Detect which cell encompasses the target text, then output its (X, Y) center coordinate. 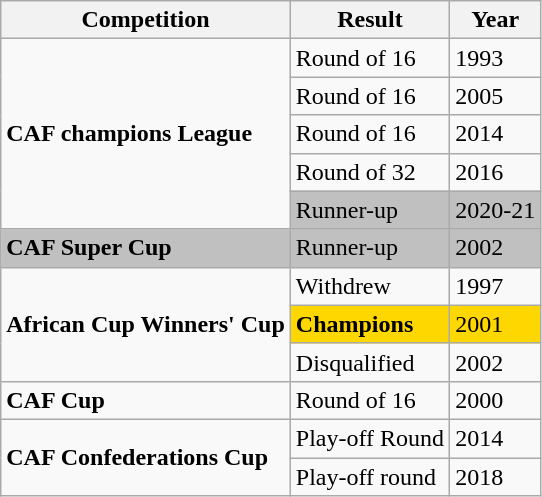
Year (496, 20)
Disqualified (370, 362)
2020-21 (496, 210)
Play-off round (370, 477)
CAF Super Cup (146, 248)
CAF Cup (146, 400)
CAF champions League (146, 134)
2018 (496, 477)
1993 (496, 58)
Competition (146, 20)
2016 (496, 172)
Play-off Round (370, 438)
Withdrew (370, 286)
African Cup Winners' Cup (146, 324)
Champions (370, 324)
1997 (496, 286)
Round of 32 (370, 172)
2005 (496, 96)
2001 (496, 324)
Result (370, 20)
CAF Confederations Cup (146, 457)
2000 (496, 400)
